Extract the [x, y] coordinate from the center of the cell holding the provided text.  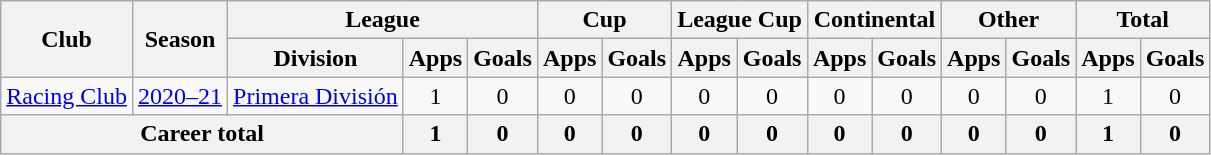
Total [1143, 20]
Primera División [316, 96]
Racing Club [67, 96]
Continental [874, 20]
Club [67, 39]
League Cup [740, 20]
2020–21 [180, 96]
Season [180, 39]
Cup [604, 20]
Division [316, 58]
Other [1009, 20]
Career total [202, 134]
League [383, 20]
